Find where the given text appears and provide that cell's center as [x, y] coordinate. 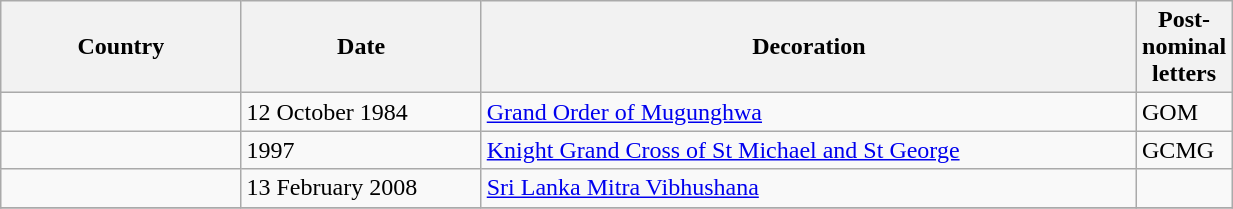
GOM [1184, 112]
Post-nominal letters [1184, 47]
GCMG [1184, 150]
Knight Grand Cross of St Michael and St George [808, 150]
12 October 1984 [361, 112]
Sri Lanka Mitra Vibhushana [808, 188]
1997 [361, 150]
13 February 2008 [361, 188]
Decoration [808, 47]
Date [361, 47]
Country [121, 47]
Grand Order of Mugunghwa [808, 112]
